Output the (x, y) coordinate of the center of the cell containing the given text.  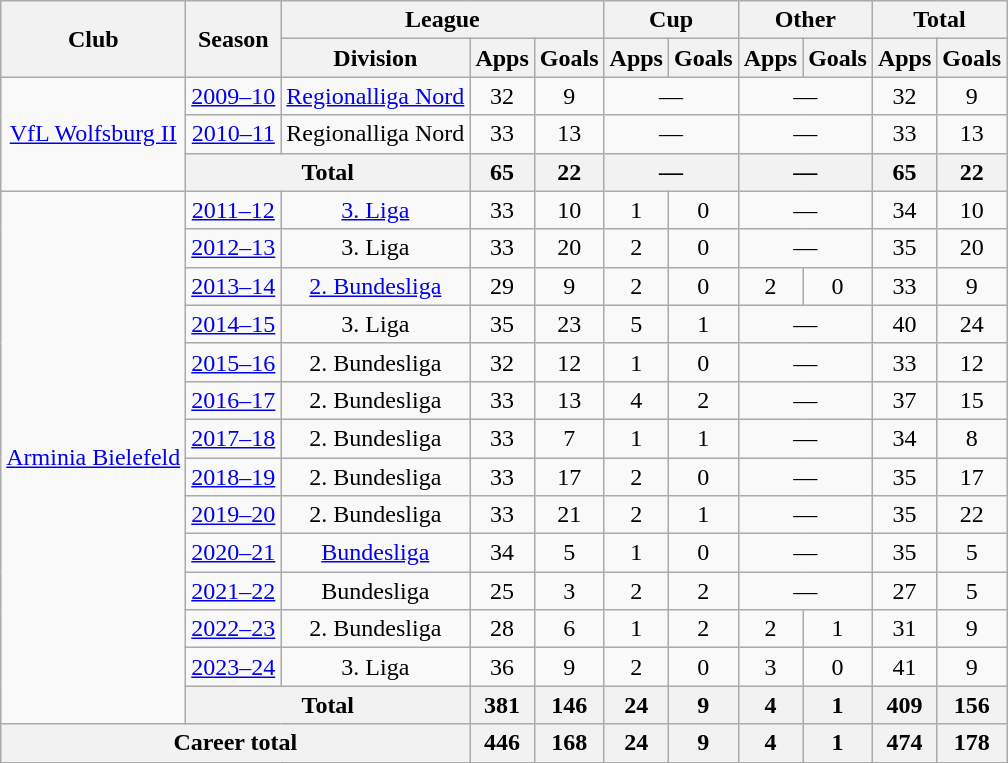
21 (569, 515)
36 (502, 667)
156 (972, 705)
474 (904, 743)
28 (502, 629)
37 (904, 400)
41 (904, 667)
40 (904, 324)
2023–24 (234, 667)
League (442, 20)
2016–17 (234, 400)
27 (904, 591)
7 (569, 438)
2017–18 (234, 438)
15 (972, 400)
2013–14 (234, 286)
Cup (671, 20)
25 (502, 591)
31 (904, 629)
2014–15 (234, 324)
409 (904, 705)
29 (502, 286)
381 (502, 705)
446 (502, 743)
2015–16 (234, 362)
Club (94, 39)
146 (569, 705)
8 (972, 438)
6 (569, 629)
Arminia Bielefeld (94, 458)
2020–21 (234, 553)
Other (805, 20)
2018–19 (234, 477)
2021–22 (234, 591)
Division (376, 58)
2009–10 (234, 96)
2022–23 (234, 629)
178 (972, 743)
Career total (236, 743)
168 (569, 743)
2012–13 (234, 248)
2010–11 (234, 134)
23 (569, 324)
Season (234, 39)
VfL Wolfsburg II (94, 134)
2019–20 (234, 515)
2011–12 (234, 210)
